Return the (X, Y) coordinate for the center point of the cell that contains the specified text.  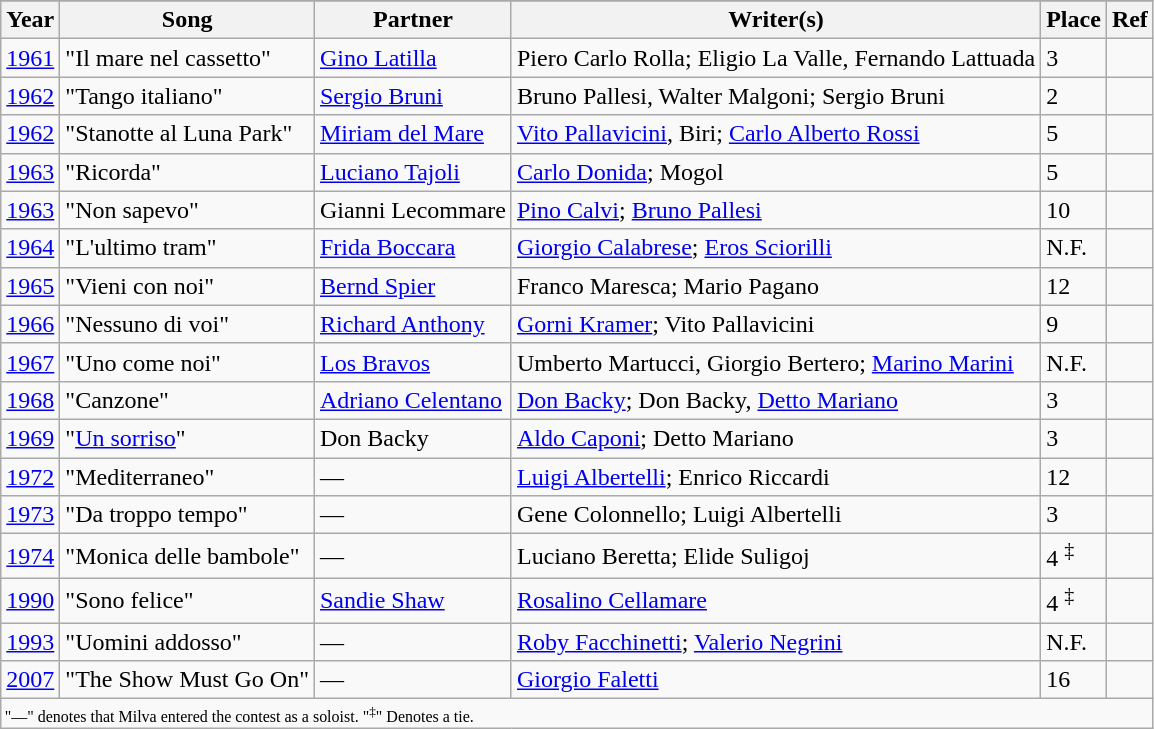
Writer(s) (776, 20)
1968 (30, 400)
Carlo Donida; Mogol (776, 172)
"Mediterraneo" (188, 477)
"Ricorda" (188, 172)
Luigi Albertelli; Enrico Riccardi (776, 477)
Sergio Bruni (412, 96)
Gene Colonnello; Luigi Albertelli (776, 515)
Frida Boccara (412, 248)
Aldo Caponi; Detto Mariano (776, 438)
Piero Carlo Rolla; Eligio La Valle, Fernando Lattuada (776, 58)
"Un sorriso" (188, 438)
1966 (30, 324)
Miriam del Mare (412, 134)
9 (1074, 324)
1973 (30, 515)
2 (1074, 96)
Don Backy (412, 438)
1990 (30, 600)
Bruno Pallesi, Walter Malgoni; Sergio Bruni (776, 96)
Gorni Kramer; Vito Pallavicini (776, 324)
"Uno come noi" (188, 362)
1965 (30, 286)
"Monica delle bambole" (188, 556)
1993 (30, 642)
10 (1074, 210)
Bernd Spier (412, 286)
"Canzone" (188, 400)
"The Show Must Go On" (188, 680)
"Il mare nel cassetto" (188, 58)
Don Backy; Don Backy, Detto Mariano (776, 400)
Luciano Tajoli (412, 172)
Giorgio Faletti (776, 680)
Year (30, 20)
"Stanotte al Luna Park" (188, 134)
"Uomini addosso" (188, 642)
Rosalino Cellamare (776, 600)
Giorgio Calabrese; Eros Sciorilli (776, 248)
"—" denotes that Milva entered the contest as a soloist. "‡" Denotes a tie. (578, 714)
Luciano Beretta; Elide Suligoj (776, 556)
1964 (30, 248)
1961 (30, 58)
"Nessuno di voi" (188, 324)
1969 (30, 438)
"Tango italiano" (188, 96)
Sandie Shaw (412, 600)
2007 (30, 680)
"Vieni con noi" (188, 286)
Umberto Martucci, Giorgio Bertero; Marino Marini (776, 362)
Franco Maresca; Mario Pagano (776, 286)
Pino Calvi; Bruno Pallesi (776, 210)
Adriano Celentano (412, 400)
"Non sapevo" (188, 210)
Song (188, 20)
16 (1074, 680)
Roby Facchinetti; Valerio Negrini (776, 642)
"Da troppo tempo" (188, 515)
Vito Pallavicini, Biri; Carlo Alberto Rossi (776, 134)
1967 (30, 362)
1974 (30, 556)
1972 (30, 477)
"L'ultimo tram" (188, 248)
Gino Latilla (412, 58)
"Sono felice" (188, 600)
Ref (1130, 20)
Los Bravos (412, 362)
Partner (412, 20)
Richard Anthony (412, 324)
Place (1074, 20)
Gianni Lecommare (412, 210)
